Provide the [X, Y] coordinate of the cell's center where the given text is located.  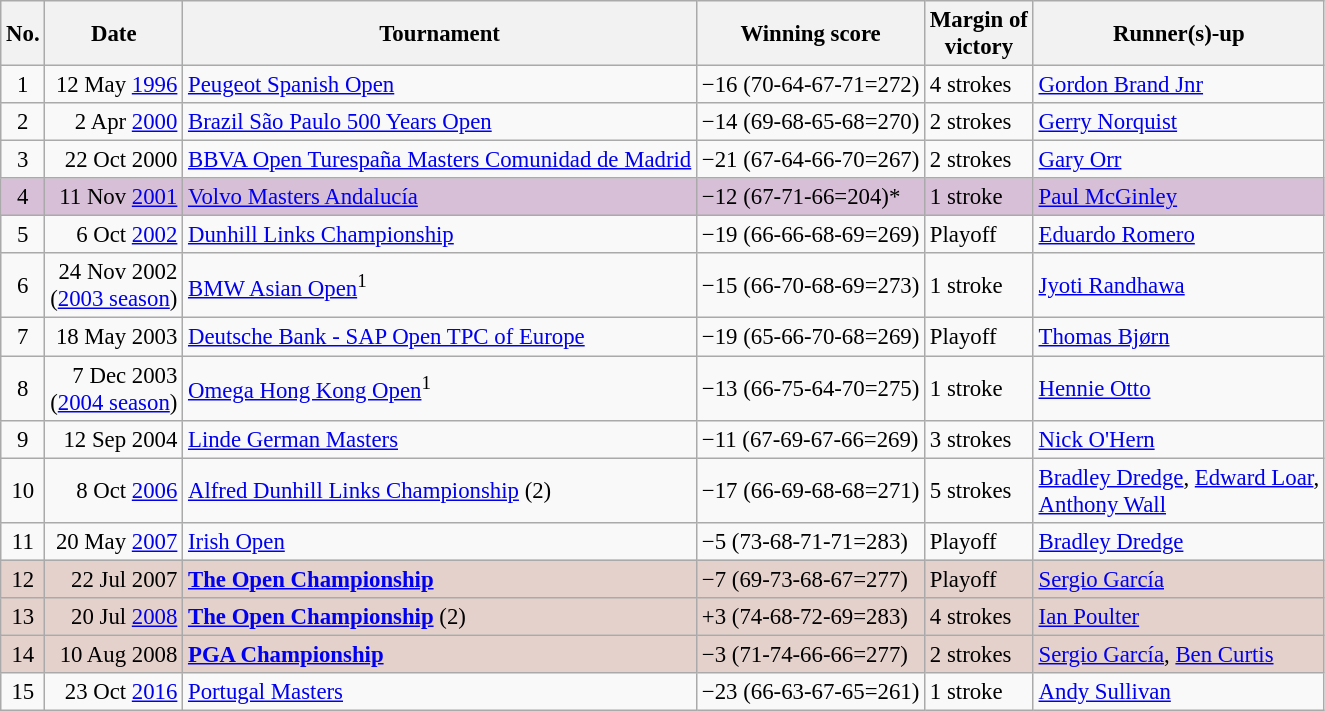
2 [23, 122]
Eduardo Romero [1178, 235]
Tournament [440, 34]
The Open Championship [440, 579]
5 [23, 235]
8 [23, 388]
Date [114, 34]
Bradley Dredge, Edward Loar, Anthony Wall [1178, 490]
14 [23, 654]
Brazil São Paulo 500 Years Open [440, 122]
Ian Poulter [1178, 617]
Deutsche Bank - SAP Open TPC of Europe [440, 337]
BBVA Open Turespaña Masters Comunidad de Madrid [440, 160]
−19 (66-66-68-69=269) [811, 235]
−16 (70-64-67-71=272) [811, 85]
No. [23, 34]
Omega Hong Kong Open1 [440, 388]
18 May 2003 [114, 337]
23 Oct 2016 [114, 692]
Runner(s)-up [1178, 34]
Portugal Masters [440, 692]
4 [23, 197]
5 strokes [980, 490]
−11 (67-69-67-66=269) [811, 439]
12 [23, 579]
Winning score [811, 34]
+3 (74-68-72-69=283) [811, 617]
BMW Asian Open1 [440, 286]
2 Apr 2000 [114, 122]
Paul McGinley [1178, 197]
12 Sep 2004 [114, 439]
22 Jul 2007 [114, 579]
Dunhill Links Championship [440, 235]
7 Dec 2003(2004 season) [114, 388]
Volvo Masters Andalucía [440, 197]
15 [23, 692]
PGA Championship [440, 654]
22 Oct 2000 [114, 160]
Nick O'Hern [1178, 439]
24 Nov 2002(2003 season) [114, 286]
−17 (66-69-68-68=271) [811, 490]
Gerry Norquist [1178, 122]
Peugeot Spanish Open [440, 85]
Sergio García, Ben Curtis [1178, 654]
Gary Orr [1178, 160]
6 Oct 2002 [114, 235]
11 [23, 541]
10 [23, 490]
−15 (66-70-68-69=273) [811, 286]
Alfred Dunhill Links Championship (2) [440, 490]
Thomas Bjørn [1178, 337]
−19 (65-66-70-68=269) [811, 337]
The Open Championship (2) [440, 617]
6 [23, 286]
−21 (67-64-66-70=267) [811, 160]
7 [23, 337]
−7 (69-73-68-67=277) [811, 579]
3 [23, 160]
20 Jul 2008 [114, 617]
20 May 2007 [114, 541]
−12 (67-71-66=204)* [811, 197]
−5 (73-68-71-71=283) [811, 541]
Sergio García [1178, 579]
9 [23, 439]
Jyoti Randhawa [1178, 286]
Hennie Otto [1178, 388]
−3 (71-74-66-66=277) [811, 654]
Gordon Brand Jnr [1178, 85]
Margin ofvictory [980, 34]
11 Nov 2001 [114, 197]
10 Aug 2008 [114, 654]
−14 (69-68-65-68=270) [811, 122]
8 Oct 2006 [114, 490]
−13 (66-75-64-70=275) [811, 388]
−23 (66-63-67-65=261) [811, 692]
Bradley Dredge [1178, 541]
Andy Sullivan [1178, 692]
13 [23, 617]
12 May 1996 [114, 85]
Linde German Masters [440, 439]
Irish Open [440, 541]
3 strokes [980, 439]
1 [23, 85]
